Search for the cell housing the specified text and yield its (x, y) center coordinate. 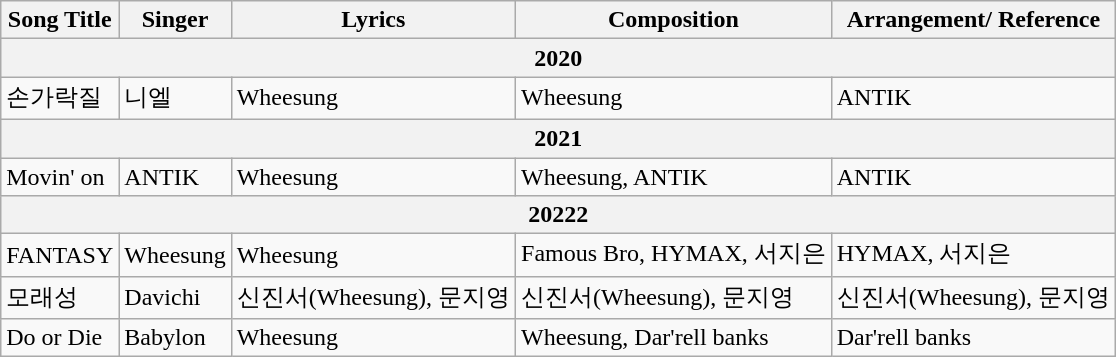
20222 (558, 215)
HYMAX, 서지은 (973, 256)
2020 (558, 58)
Davichi (175, 298)
Song Title (60, 20)
Singer (175, 20)
니엘 (175, 98)
Babylon (175, 338)
Dar'rell banks (973, 338)
Composition (674, 20)
Movin' on (60, 177)
Wheesung, ANTIK (674, 177)
Do or Die (60, 338)
Wheesung, Dar'rell banks (674, 338)
FANTASY (60, 256)
손가락질 (60, 98)
Famous Bro, HYMAX, 서지은 (674, 256)
Arrangement/ Reference (973, 20)
2021 (558, 138)
모래성 (60, 298)
Lyrics (373, 20)
